Search for the cell housing the specified text and yield its (X, Y) center coordinate. 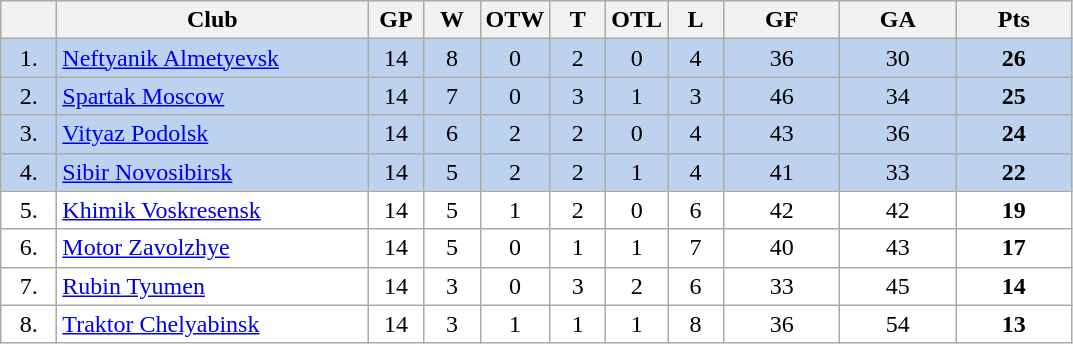
8. (29, 324)
Traktor Chelyabinsk (212, 324)
25 (1014, 96)
34 (898, 96)
5. (29, 210)
Pts (1014, 20)
Khimik Voskresensk (212, 210)
26 (1014, 58)
41 (782, 172)
1. (29, 58)
L (696, 20)
30 (898, 58)
GP (396, 20)
Club (212, 20)
7. (29, 286)
19 (1014, 210)
Rubin Tyumen (212, 286)
Sibir Novosibirsk (212, 172)
GA (898, 20)
2. (29, 96)
Spartak Moscow (212, 96)
54 (898, 324)
Vityaz Podolsk (212, 134)
T (578, 20)
Motor Zavolzhye (212, 248)
W (452, 20)
GF (782, 20)
24 (1014, 134)
17 (1014, 248)
3. (29, 134)
6. (29, 248)
Neftyanik Almetyevsk (212, 58)
46 (782, 96)
45 (898, 286)
4. (29, 172)
22 (1014, 172)
13 (1014, 324)
OTW (515, 20)
40 (782, 248)
OTL (637, 20)
